From the cell containing the given text, extract its center point as (x, y) coordinate. 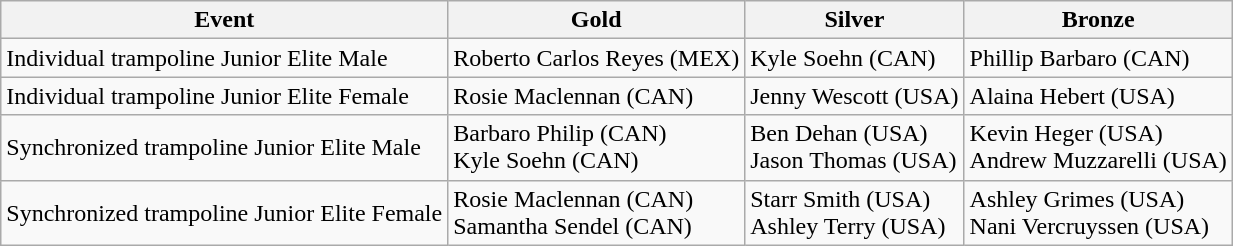
Silver (854, 20)
Rosie Maclennan (CAN) (596, 96)
Bronze (1098, 20)
Synchronized trampoline Junior Elite Female (224, 212)
Alaina Hebert (USA) (1098, 96)
Event (224, 20)
Rosie Maclennan (CAN)Samantha Sendel (CAN) (596, 212)
Phillip Barbaro (CAN) (1098, 58)
Jenny Wescott (USA) (854, 96)
Ashley Grimes (USA)Nani Vercruyssen (USA) (1098, 212)
Kevin Heger (USA)Andrew Muzzarelli (USA) (1098, 148)
Roberto Carlos Reyes (MEX) (596, 58)
Gold (596, 20)
Individual trampoline Junior Elite Male (224, 58)
Ben Dehan (USA)Jason Thomas (USA) (854, 148)
Kyle Soehn (CAN) (854, 58)
Starr Smith (USA)Ashley Terry (USA) (854, 212)
Barbaro Philip (CAN)Kyle Soehn (CAN) (596, 148)
Individual trampoline Junior Elite Female (224, 96)
Synchronized trampoline Junior Elite Male (224, 148)
